Identify which cell holds the provided text, then report its (X, Y) central coordinate. 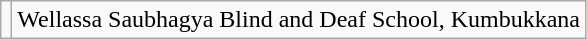
Wellassa Saubhagya Blind and Deaf School, Kumbukkana (299, 20)
